Output the (x, y) coordinate of the center of the cell containing the given text.  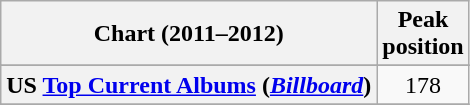
Peakposition (423, 34)
US Top Current Albums (Billboard) (189, 85)
178 (423, 85)
Chart (2011–2012) (189, 34)
